Pinpoint the cell where the given text exists, returning its [X, Y] midpoint coordinate. 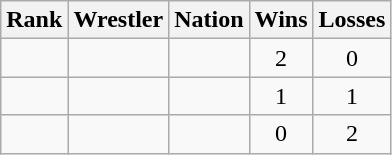
Wrestler [118, 20]
Rank [34, 20]
Wins [281, 20]
Nation [209, 20]
Losses [352, 20]
